Output the (x, y) coordinate of the center of the cell containing the given text.  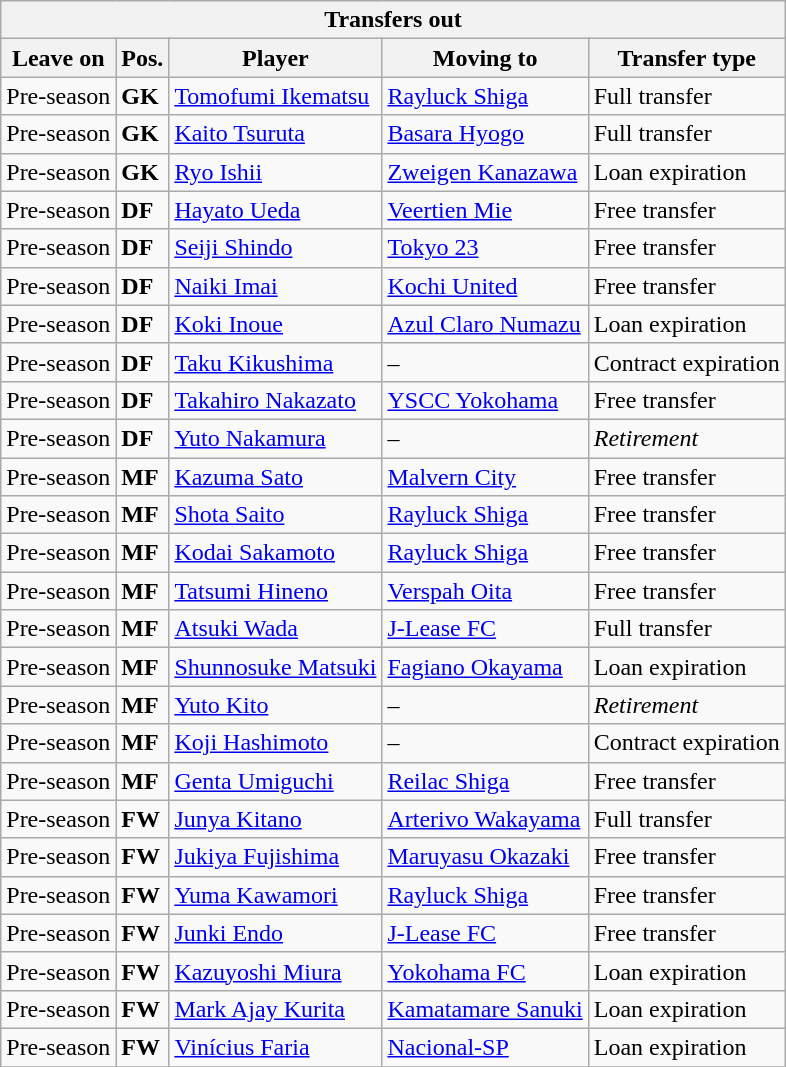
Koji Hashimoto (276, 743)
Pos. (142, 58)
Naiki Imai (276, 286)
Kazuma Sato (276, 477)
Tatsumi Hineno (276, 591)
Fagiano Okayama (485, 667)
Basara Hyogo (485, 134)
Tokyo 23 (485, 248)
Koki Inoue (276, 324)
Yuto Kito (276, 705)
Kochi United (485, 286)
Leave on (58, 58)
Kaito Tsuruta (276, 134)
Genta Umiguchi (276, 781)
Ryo Ishii (276, 172)
Transfer type (686, 58)
Vinícius Faria (276, 1047)
Takahiro Nakazato (276, 400)
Jukiya Fujishima (276, 857)
Atsuki Wada (276, 629)
Yuma Kawamori (276, 895)
Kamatamare Sanuki (485, 1009)
Moving to (485, 58)
Tomofumi Ikematsu (276, 96)
Kazuyoshi Miura (276, 971)
Junya Kitano (276, 819)
Player (276, 58)
YSCC Yokohama (485, 400)
Junki Endo (276, 933)
Shunnosuke Matsuki (276, 667)
Azul Claro Numazu (485, 324)
Malvern City (485, 477)
Reilac Shiga (485, 781)
Shota Saito (276, 515)
Maruyasu Okazaki (485, 857)
Zweigen Kanazawa (485, 172)
Seiji Shindo (276, 248)
Kodai Sakamoto (276, 553)
Hayato Ueda (276, 210)
Yokohama FC (485, 971)
Verspah Oita (485, 591)
Transfers out (393, 20)
Nacional-SP (485, 1047)
Mark Ajay Kurita (276, 1009)
Veertien Mie (485, 210)
Taku Kikushima (276, 362)
Arterivo Wakayama (485, 819)
Yuto Nakamura (276, 438)
